Extract the (x, y) coordinate from the center of the cell holding the provided text.  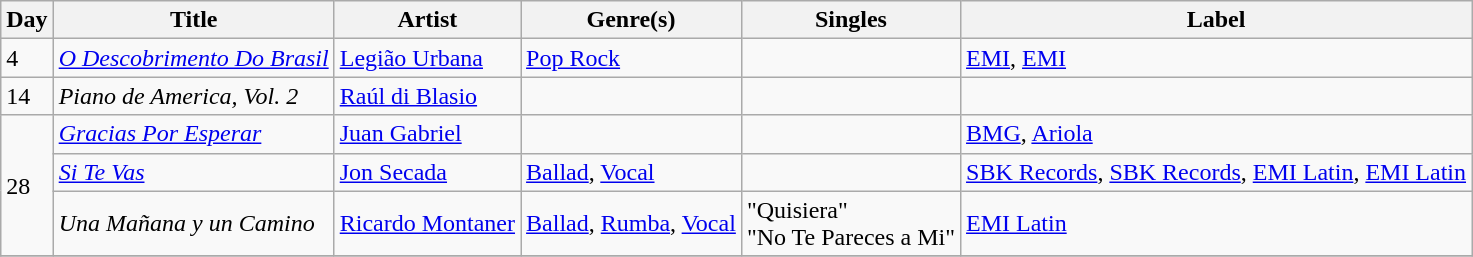
Genre(s) (632, 20)
Artist (427, 20)
Una Mañana y un Camino (194, 224)
4 (27, 58)
Gracias Por Esperar (194, 134)
28 (27, 186)
Day (27, 20)
Singles (850, 20)
Pop Rock (632, 58)
BMG, Ariola (1216, 134)
Title (194, 20)
Ballad, Rumba, Vocal (632, 224)
Label (1216, 20)
Ballad, Vocal (632, 172)
EMI, EMI (1216, 58)
Si Te Vas (194, 172)
Juan Gabriel (427, 134)
EMI Latin (1216, 224)
Piano de America, Vol. 2 (194, 96)
SBK Records, SBK Records, EMI Latin, EMI Latin (1216, 172)
O Descobrimento Do Brasil (194, 58)
Raúl di Blasio (427, 96)
14 (27, 96)
Ricardo Montaner (427, 224)
Jon Secada (427, 172)
Legião Urbana (427, 58)
"Quisiera""No Te Pareces a Mi" (850, 224)
